Return the (x, y) coordinate for the center point of the cell that contains the specified text.  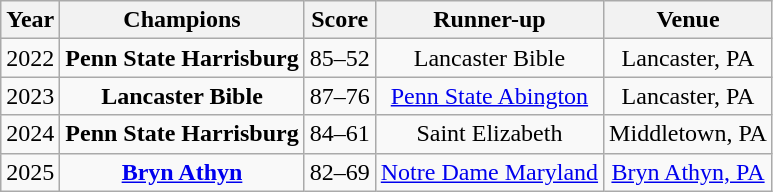
2023 (30, 96)
Middletown, PA (688, 134)
Runner-up (489, 20)
2025 (30, 172)
87–76 (340, 96)
Saint Elizabeth (489, 134)
Year (30, 20)
84–61 (340, 134)
82–69 (340, 172)
Notre Dame Maryland (489, 172)
Bryn Athyn, PA (688, 172)
Bryn Athyn (182, 172)
Score (340, 20)
Champions (182, 20)
2022 (30, 58)
2024 (30, 134)
85–52 (340, 58)
Venue (688, 20)
Penn State Abington (489, 96)
